Identify which cell holds the provided text, then report its [x, y] central coordinate. 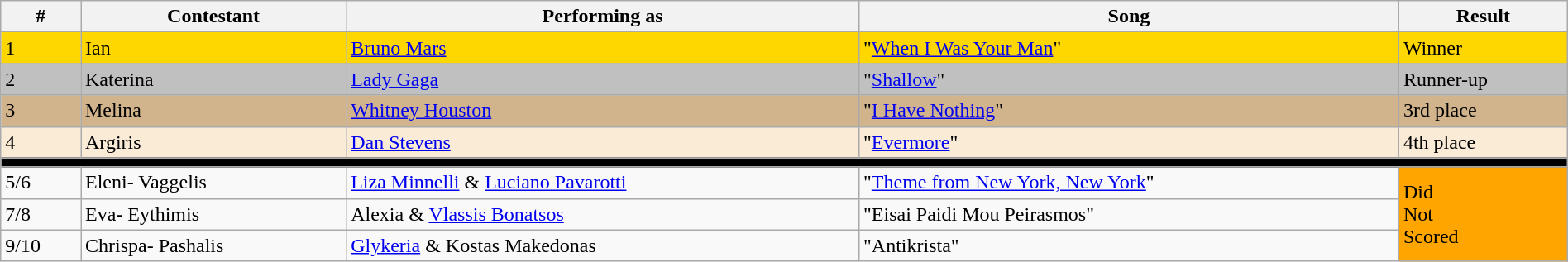
Runner-up [1483, 79]
Melina [213, 111]
7/8 [41, 214]
Glykeria & Kostas Makedonas [603, 245]
4 [41, 142]
Contestant [213, 17]
4th place [1483, 142]
Eleni- Vaggelis [213, 183]
Whitney Houston [603, 111]
Performing as [603, 17]
"Theme from New York, New York" [1130, 183]
Argiris [213, 142]
# [41, 17]
Winner [1483, 48]
"Evermore" [1130, 142]
Alexia & Vlassis Bonatsos [603, 214]
Liza Minnelli & Luciano Pavarotti [603, 183]
"Eisai Paidi Mou Peirasmos" [1130, 214]
2 [41, 79]
Chrispa- Pashalis [213, 245]
Song [1130, 17]
Lady Gaga [603, 79]
Dan Stevens [603, 142]
"Antikrista" [1130, 245]
Ian [213, 48]
9/10 [41, 245]
5/6 [41, 183]
Result [1483, 17]
"When I Was Your Man" [1130, 48]
Eva- Eythimis [213, 214]
3rd place [1483, 111]
3 [41, 111]
"Shallow" [1130, 79]
DidNotScored [1483, 214]
Katerina [213, 79]
Bruno Mars [603, 48]
"I Have Nothing" [1130, 111]
1 [41, 48]
